Scan for the cell matching the given text and deliver its [x, y] coordinate at center. 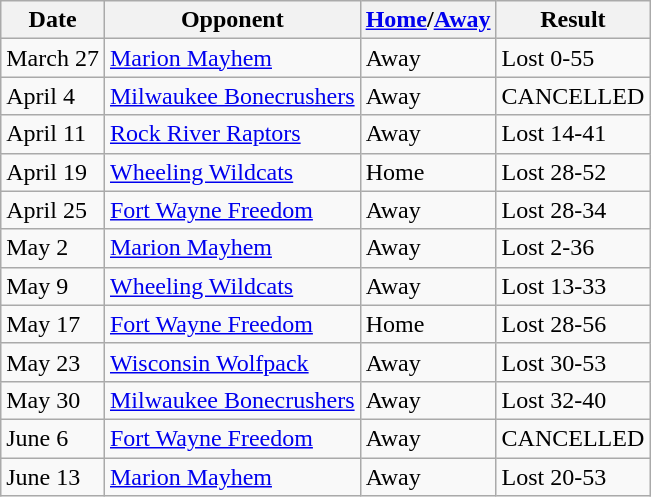
May 30 [53, 400]
Lost 14-41 [573, 134]
Wisconsin Wolfpack [232, 362]
Lost 30-53 [573, 362]
Opponent [232, 20]
Lost 28-56 [573, 324]
April 4 [53, 96]
May 9 [53, 286]
April 11 [53, 134]
Rock River Raptors [232, 134]
June 13 [53, 477]
May 2 [53, 248]
Lost 2-36 [573, 248]
May 17 [53, 324]
Result [573, 20]
Lost 20-53 [573, 477]
Lost 13-33 [573, 286]
April 19 [53, 172]
April 25 [53, 210]
May 23 [53, 362]
Date [53, 20]
Lost 28-52 [573, 172]
March 27 [53, 58]
Lost 32-40 [573, 400]
Home/Away [428, 20]
Lost 0-55 [573, 58]
Lost 28-34 [573, 210]
June 6 [53, 438]
